Determine the (X, Y) coordinate at the center of the cell enclosing the given text.  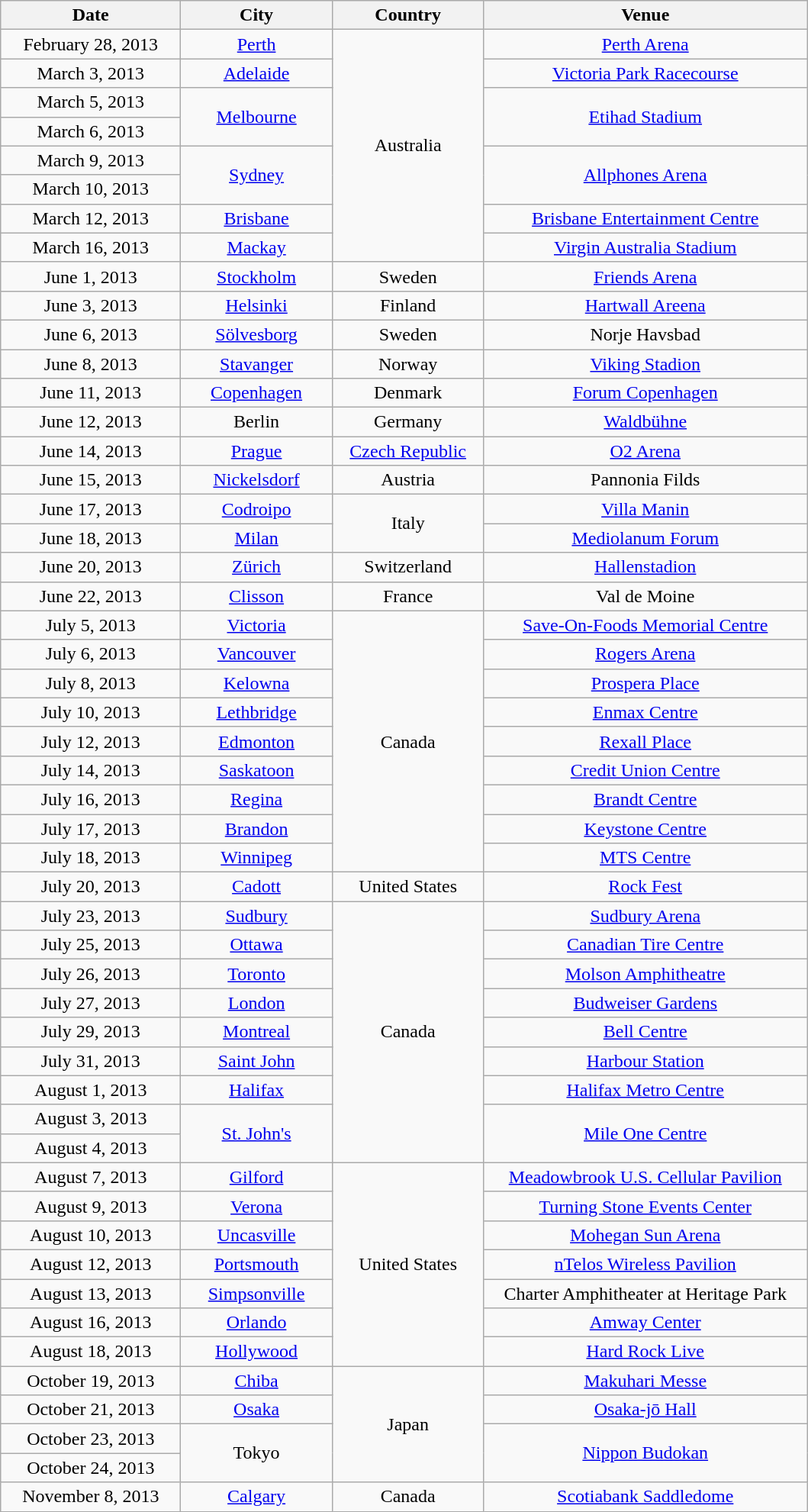
France (407, 596)
Allphones Arena (645, 175)
March 10, 2013 (91, 189)
Sölvesborg (256, 334)
Virgin Australia Stadium (645, 247)
October 23, 2013 (91, 1439)
August 12, 2013 (91, 1264)
March 9, 2013 (91, 160)
Etihad Stadium (645, 117)
Rogers Arena (645, 654)
July 26, 2013 (91, 974)
Verona (256, 1206)
August 9, 2013 (91, 1206)
Toronto (256, 974)
Melbourne (256, 117)
March 12, 2013 (91, 218)
June 1, 2013 (91, 276)
Japan (407, 1424)
Stavanger (256, 364)
Halifax Metro Centre (645, 1090)
July 18, 2013 (91, 858)
August 10, 2013 (91, 1235)
Copenhagen (256, 393)
Czech Republic (407, 451)
Perth (256, 44)
Codroipo (256, 509)
Perth Arena (645, 44)
Norway (407, 364)
London (256, 1003)
July 16, 2013 (91, 799)
Hallenstadion (645, 567)
Uncasville (256, 1235)
October 21, 2013 (91, 1410)
Date (91, 15)
Adelaide (256, 73)
November 8, 2013 (91, 1497)
Credit Union Centre (645, 770)
Meadowbrook U.S. Cellular Pavilion (645, 1177)
Pannonia Filds (645, 480)
March 16, 2013 (91, 247)
Viking Stadion (645, 364)
Norje Havsbad (645, 334)
Keystone Centre (645, 828)
June 8, 2013 (91, 364)
Portsmouth (256, 1264)
Hartwall Areena (645, 305)
City (256, 15)
Rock Fest (645, 887)
Chiba (256, 1381)
Osaka-jō Hall (645, 1410)
Edmonton (256, 741)
Winnipeg (256, 858)
August 13, 2013 (91, 1294)
Scotiabank Saddledome (645, 1497)
Canadian Tire Centre (645, 945)
Friends Arena (645, 276)
Milan (256, 538)
Makuhari Messe (645, 1381)
Mohegan Sun Arena (645, 1235)
June 12, 2013 (91, 422)
Hollywood (256, 1352)
July 10, 2013 (91, 712)
August 1, 2013 (91, 1090)
March 3, 2013 (91, 73)
August 3, 2013 (91, 1119)
June 3, 2013 (91, 305)
October 19, 2013 (91, 1381)
June 11, 2013 (91, 393)
Country (407, 15)
July 12, 2013 (91, 741)
August 18, 2013 (91, 1352)
Saint John (256, 1061)
June 17, 2013 (91, 509)
July 14, 2013 (91, 770)
Prospera Place (645, 683)
Bell Centre (645, 1032)
July 25, 2013 (91, 945)
June 20, 2013 (91, 567)
Brandon (256, 828)
Calgary (256, 1497)
August 4, 2013 (91, 1148)
Switzerland (407, 567)
Villa Manin (645, 509)
October 24, 2013 (91, 1468)
March 6, 2013 (91, 131)
Brisbane Entertainment Centre (645, 218)
Berlin (256, 422)
August 7, 2013 (91, 1177)
Helsinki (256, 305)
Victoria Park Racecourse (645, 73)
July 6, 2013 (91, 654)
Hard Rock Live (645, 1352)
Waldbühne (645, 422)
June 22, 2013 (91, 596)
Australia (407, 146)
Vancouver (256, 654)
Gilford (256, 1177)
July 31, 2013 (91, 1061)
Nickelsdorf (256, 480)
Clisson (256, 596)
Saskatoon (256, 770)
July 27, 2013 (91, 1003)
Stockholm (256, 276)
Sydney (256, 175)
Mediolanum Forum (645, 538)
Mile One Centre (645, 1133)
Ottawa (256, 945)
Finland (407, 305)
Brisbane (256, 218)
March 5, 2013 (91, 102)
Venue (645, 15)
July 29, 2013 (91, 1032)
Charter Amphitheater at Heritage Park (645, 1294)
July 5, 2013 (91, 625)
Brandt Centre (645, 799)
August 16, 2013 (91, 1323)
Budweiser Gardens (645, 1003)
Rexall Place (645, 741)
June 18, 2013 (91, 538)
St. John's (256, 1133)
Amway Center (645, 1323)
Mackay (256, 247)
O2 Arena (645, 451)
Regina (256, 799)
July 20, 2013 (91, 887)
June 14, 2013 (91, 451)
Italy (407, 524)
July 17, 2013 (91, 828)
Montreal (256, 1032)
Val de Moine (645, 596)
Prague (256, 451)
Sudbury Arena (645, 916)
Osaka (256, 1410)
Victoria (256, 625)
nTelos Wireless Pavilion (645, 1264)
Forum Copenhagen (645, 393)
June 15, 2013 (91, 480)
Nippon Budokan (645, 1453)
Tokyo (256, 1453)
Kelowna (256, 683)
Cadott (256, 887)
MTS Centre (645, 858)
Simpsonville (256, 1294)
Lethbridge (256, 712)
Turning Stone Events Center (645, 1206)
Halifax (256, 1090)
Austria (407, 480)
Enmax Centre (645, 712)
February 28, 2013 (91, 44)
Germany (407, 422)
Zürich (256, 567)
Harbour Station (645, 1061)
June 6, 2013 (91, 334)
Sudbury (256, 916)
Save-On-Foods Memorial Centre (645, 625)
Denmark (407, 393)
July 8, 2013 (91, 683)
Molson Amphitheatre (645, 974)
Orlando (256, 1323)
July 23, 2013 (91, 916)
